From the cell containing the given text, extract its center point as [X, Y] coordinate. 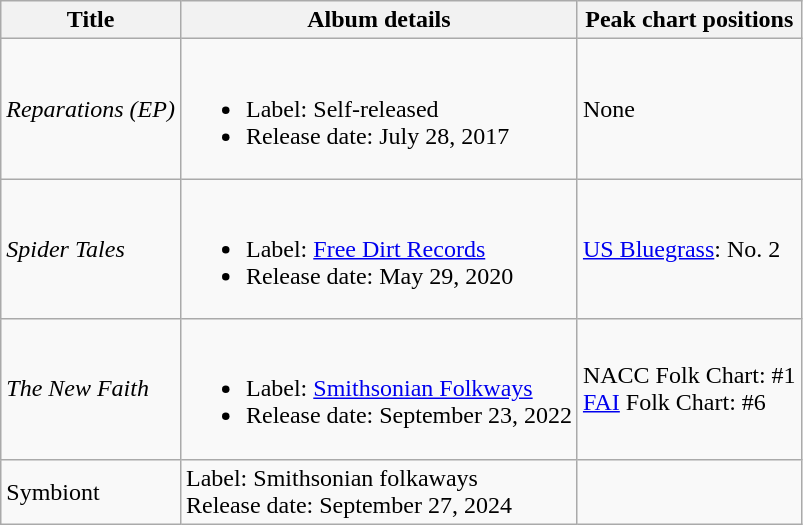
Symbiont [91, 492]
NACC Folk Chart: #1FAI Folk Chart: #6 [689, 389]
Label: Self-releasedRelease date: July 28, 2017 [378, 109]
The New Faith [91, 389]
Title [91, 20]
Peak chart positions [689, 20]
None [689, 109]
Spider Tales [91, 249]
Label: Free Dirt RecordsRelease date: May 29, 2020 [378, 249]
Label: Smithsonian folkawaysRelease date: September 27, 2024 [378, 492]
Reparations (EP) [91, 109]
Label: Smithsonian FolkwaysRelease date: September 23, 2022 [378, 389]
Album details [378, 20]
US Bluegrass: No. 2 [689, 249]
